Locate the cell with the specified text and output its [x, y] center coordinate. 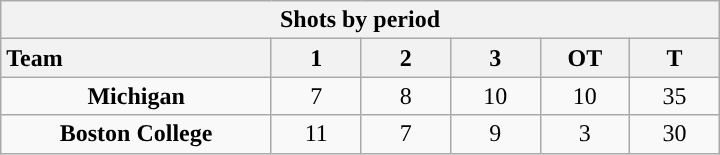
Michigan [136, 96]
30 [675, 134]
OT [585, 58]
8 [406, 96]
T [675, 58]
35 [675, 96]
Team [136, 58]
2 [406, 58]
Boston College [136, 134]
Shots by period [360, 20]
9 [496, 134]
11 [316, 134]
1 [316, 58]
